Search for the cell housing the specified text and yield its [X, Y] center coordinate. 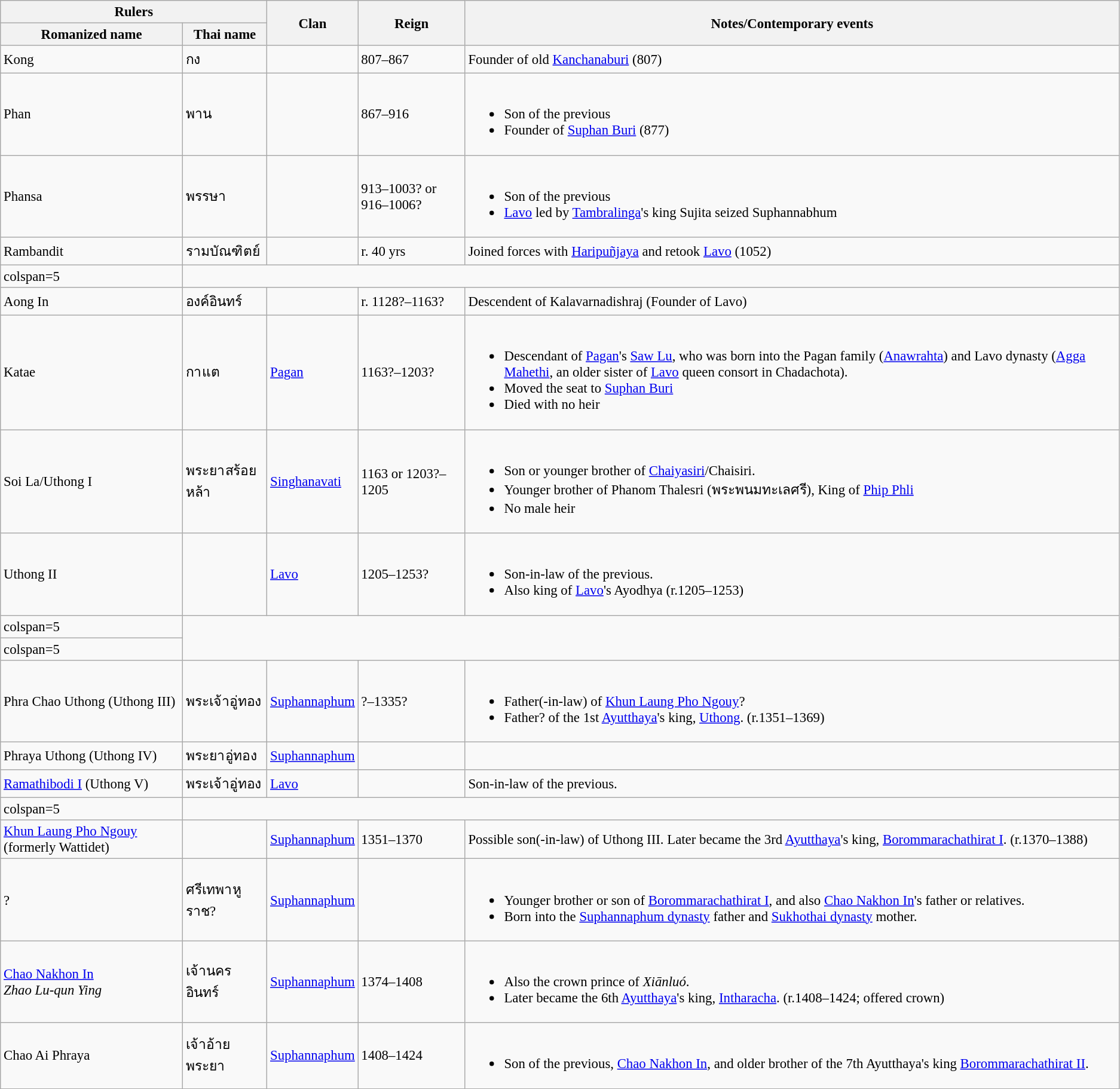
Phansa [92, 196]
Son of the previous, Chao Nakhon In, and older brother of the 7th Ayutthaya's king Borommarachathirat II. [792, 1056]
Uthong II [92, 574]
1163 or 1203?–1205 [411, 482]
Son-in-law of the previous.Also king of Lavo's Ayodhya (r.1205–1253) [792, 574]
807–867 [411, 60]
Singhanavati [313, 482]
เจ้าอ้ายพระยา [225, 1056]
Reign [411, 23]
1163?–1203? [411, 373]
Also the crown prince of Xiānluó.Later became the 6th Ayutthaya's king, Intharacha. (r.1408–1424; offered crown) [792, 981]
Son of the previousFounder of Suphan Buri (877) [792, 115]
Son-in-law of the previous. [792, 784]
Joined forces with Haripuñjaya and retook Lavo (1052) [792, 251]
Chao Nakhon InZhao Lu-qun Ying [92, 981]
867–916 [411, 115]
Chao Ai Phraya [92, 1056]
พาน [225, 115]
Descendent of Kalavarnadishraj (Founder of Lavo) [792, 301]
? [92, 900]
Soi La/Uthong I [92, 482]
Rulers [134, 12]
กง [225, 60]
ศรีเทพาหูราช? [225, 900]
Phraya Uthong (Uthong IV) [92, 757]
Possible son(-in-law) of Uthong III. Later became the 3rd Ayutthaya's king, Borommarachathirat I. (r.1370–1388) [792, 839]
Ramathibodi I (Uthong V) [92, 784]
พรรษา [225, 196]
เจ้านครอินทร์ [225, 981]
Father(-in-law) of Khun Laung Pho Ngouy?Father? of the 1st Ayutthaya's king, Uthong. (r.1351–1369) [792, 700]
r. 40 yrs [411, 251]
Kong [92, 60]
Romanized name [92, 35]
1351–1370 [411, 839]
Thai name [225, 35]
พระยาอู่ทอง [225, 757]
1408–1424 [411, 1056]
Katae [92, 373]
กาแต [225, 373]
Phra Chao Uthong (Uthong III) [92, 700]
องค์อินทร์ [225, 301]
Son or younger brother of Chaiyasiri/Chaisiri.Younger brother of Phanom Thalesri (พระพนมทะเลศรี), King of Phip PhliNo male heir [792, 482]
?–1335? [411, 700]
1374–1408 [411, 981]
r. 1128?–1163? [411, 301]
Phan [92, 115]
Rambandit [92, 251]
รามบัณฑิตย์ [225, 251]
Aong In [92, 301]
Pagan [313, 373]
พระยาสร้อยหล้า [225, 482]
913–1003? or 916–1006? [411, 196]
Founder of old Kanchanaburi (807) [792, 60]
Khun Laung Pho Ngouy (formerly Wattidet) [92, 839]
Notes/Contemporary events [792, 23]
Clan [313, 23]
Son of the previousLavo led by Tambralinga's king Sujita seized Suphannabhum [792, 196]
1205–1253? [411, 574]
